For the text-containing cell, return its midpoint in (X, Y) coordinate format. 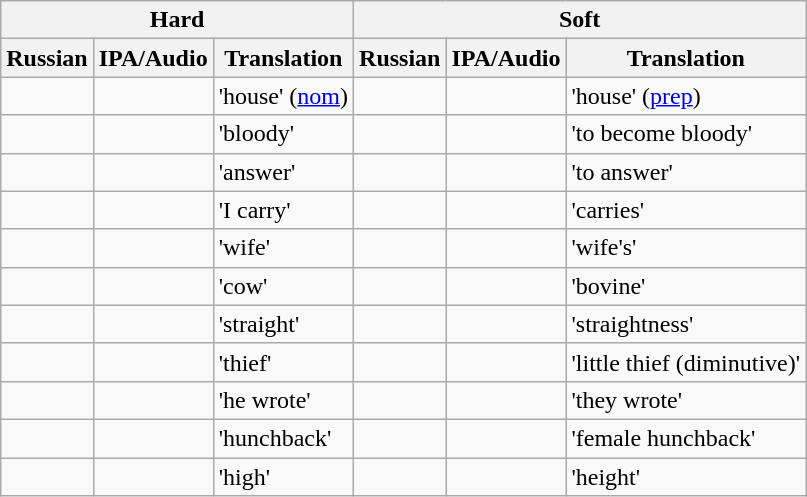
'wife's' (686, 248)
'bloody' (283, 134)
'bovine' (686, 286)
'female hunchback' (686, 438)
Hard (178, 20)
'height' (686, 477)
'he wrote' (283, 400)
'straight' (283, 324)
'to become bloody' (686, 134)
'I carry' (283, 210)
Soft (580, 20)
'answer' (283, 172)
'straightness' (686, 324)
'carries' (686, 210)
'house' (nom) (283, 96)
'thief' (283, 362)
'little thief (diminutive)' (686, 362)
'hunchback' (283, 438)
'to answer' (686, 172)
'house' (prep) (686, 96)
'high' (283, 477)
'wife' (283, 248)
'they wrote' (686, 400)
'cow' (283, 286)
